Provide the (x, y) coordinate of the cell's center where the given text is located.  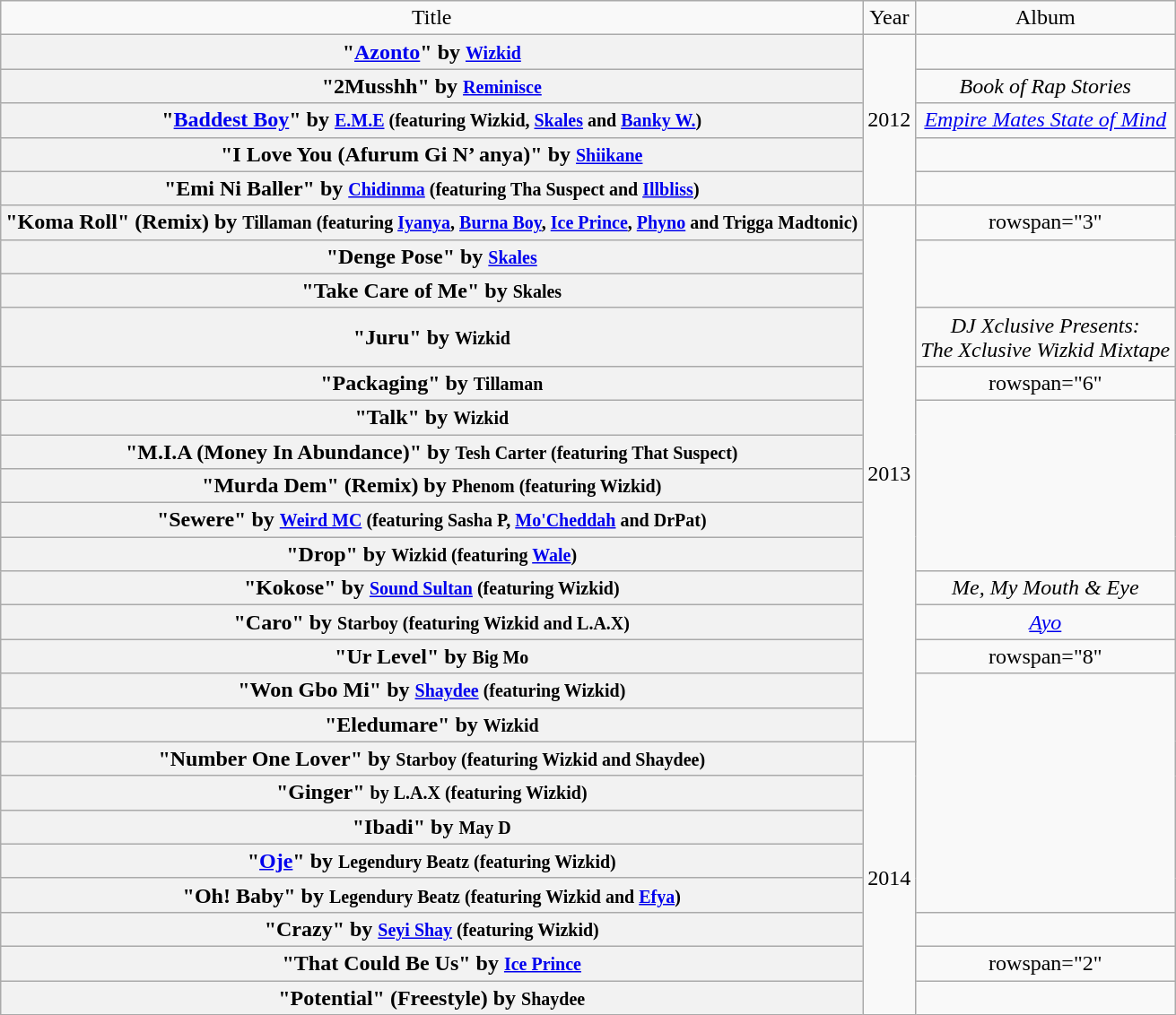
"Packaging" by Tillaman (432, 383)
"Denge Pose" by Skales (432, 256)
"Murda Dem" (Remix) by Phenom (featuring Wizkid) (432, 486)
Album (1046, 18)
"Baddest Boy" by E.M.E (featuring Wizkid, Skales and Banky W.) (432, 120)
2013 (890, 473)
rowspan="3" (1046, 222)
"Caro" by Starboy (featuring Wizkid and L.A.X) (432, 622)
"Talk" by Wizkid (432, 417)
Empire Mates State of Mind (1046, 120)
"Kokose" by Sound Sultan (featuring Wizkid) (432, 588)
2014 (890, 878)
"M.I.A (Money In Abundance)" by Tesh Carter (featuring That Suspect) (432, 451)
"Won Gbo Mi" by Shaydee (featuring Wizkid) (432, 690)
"That Could Be Us" by Ice Prince (432, 963)
"Juru" by Wizkid (432, 337)
Book of Rap Stories (1046, 86)
"Azonto" by Wizkid (432, 52)
"Sewere" by Weird MC (featuring Sasha P, Mo'Cheddah and DrPat) (432, 520)
rowspan="6" (1046, 383)
Year (890, 18)
"Oh! Baby" by Legendury Beatz (featuring Wizkid and Efya) (432, 895)
"I Love You (Afurum Gi N’ anya)" by Shiikane (432, 154)
DJ Xclusive Presents: The Xclusive Wizkid Mixtape (1046, 337)
rowspan="8" (1046, 656)
"Emi Ni Baller" by Chidinma (featuring Tha Suspect and Illbliss) (432, 188)
"Drop" by Wizkid (featuring Wale) (432, 554)
"Oje" by Legendury Beatz (featuring Wizkid) (432, 861)
"Ibadi" by May D (432, 827)
"Take Care of Me" by Skales (432, 291)
Ayo (1046, 622)
"Ginger" by L.A.X (featuring Wizkid) (432, 793)
"Number One Lover" by Starboy (featuring Wizkid and Shaydee) (432, 759)
"Koma Roll" (Remix) by Tillaman (featuring Iyanya, Burna Boy, Ice Prince, Phyno and Trigga Madtonic) (432, 222)
2012 (890, 120)
"Crazy" by Seyi Shay (featuring Wizkid) (432, 929)
"Ur Level" by Big Mo (432, 656)
"Eledumare" by Wizkid (432, 724)
Title (432, 18)
"Potential" (Freestyle) by Shaydee (432, 998)
rowspan="2" (1046, 963)
Me, My Mouth & Eye (1046, 588)
"2Musshh" by Reminisce (432, 86)
